Search for the cell housing the specified text and yield its (X, Y) center coordinate. 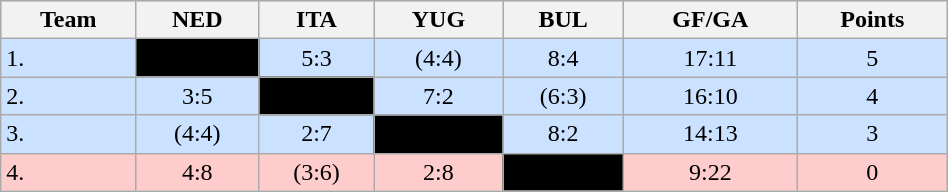
4:8 (198, 172)
3:5 (198, 96)
2:7 (316, 134)
2:8 (438, 172)
8:4 (564, 58)
5:3 (316, 58)
16:10 (710, 96)
ITA (316, 20)
3. (68, 134)
1. (68, 58)
0 (872, 172)
4. (68, 172)
(6:3) (564, 96)
4 (872, 96)
5 (872, 58)
7:2 (438, 96)
2. (68, 96)
BUL (564, 20)
NED (198, 20)
(3:6) (316, 172)
GF/GA (710, 20)
Points (872, 20)
14:13 (710, 134)
8:2 (564, 134)
YUG (438, 20)
9:22 (710, 172)
3 (872, 134)
Team (68, 20)
17:11 (710, 58)
